Return the [X, Y] coordinate for the center point of the cell that contains the specified text.  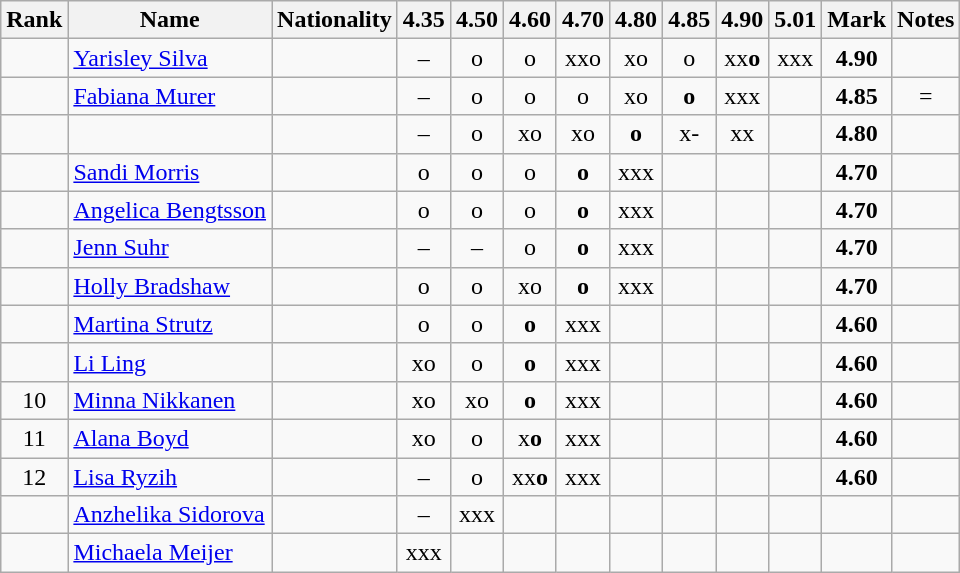
4.50 [476, 20]
4.35 [424, 20]
= [926, 96]
Martina Strutz [170, 324]
Rank [34, 20]
Li Ling [170, 362]
Alana Boyd [170, 438]
Lisa Ryzih [170, 477]
Nationality [335, 20]
Holly Bradshaw [170, 286]
Sandi Morris [170, 172]
xx [742, 134]
11 [34, 438]
10 [34, 400]
Minna Nikkanen [170, 400]
Jenn Suhr [170, 248]
x- [690, 134]
Mark [857, 20]
12 [34, 477]
Angelica Bengtsson [170, 210]
5.01 [796, 20]
Notes [926, 20]
Fabiana Murer [170, 96]
Michaela Meijer [170, 553]
Yarisley Silva [170, 58]
Name [170, 20]
Anzhelika Sidorova [170, 515]
